Output the (X, Y) coordinate of the center of the cell containing the given text.  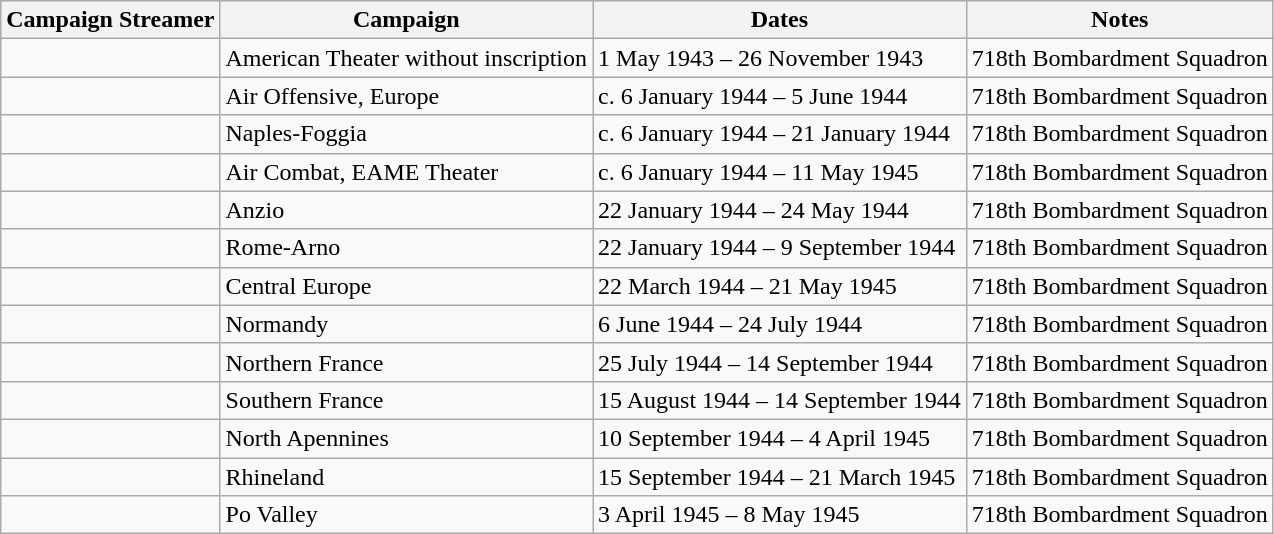
Central Europe (406, 286)
Northern France (406, 362)
3 April 1945 – 8 May 1945 (780, 515)
c. 6 January 1944 – 21 January 1944 (780, 134)
22 March 1944 – 21 May 1945 (780, 286)
22 January 1944 – 24 May 1944 (780, 210)
Campaign Streamer (110, 20)
1 May 1943 – 26 November 1943 (780, 58)
Rome-Arno (406, 248)
Southern France (406, 400)
Rhineland (406, 477)
Naples-Foggia (406, 134)
25 July 1944 – 14 September 1944 (780, 362)
c. 6 January 1944 – 5 June 1944 (780, 96)
Air Combat, EAME Theater (406, 172)
6 June 1944 – 24 July 1944 (780, 324)
Dates (780, 20)
c. 6 January 1944 – 11 May 1945 (780, 172)
Normandy (406, 324)
10 September 1944 – 4 April 1945 (780, 438)
22 January 1944 – 9 September 1944 (780, 248)
15 August 1944 – 14 September 1944 (780, 400)
Po Valley (406, 515)
15 September 1944 – 21 March 1945 (780, 477)
North Apennines (406, 438)
Notes (1120, 20)
Air Offensive, Europe (406, 96)
Anzio (406, 210)
American Theater without inscription (406, 58)
Campaign (406, 20)
